From the cell containing the given text, extract its center point as [x, y] coordinate. 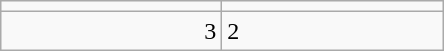
3 [112, 31]
2 [332, 31]
